Search for the cell housing the specified text and yield its [x, y] center coordinate. 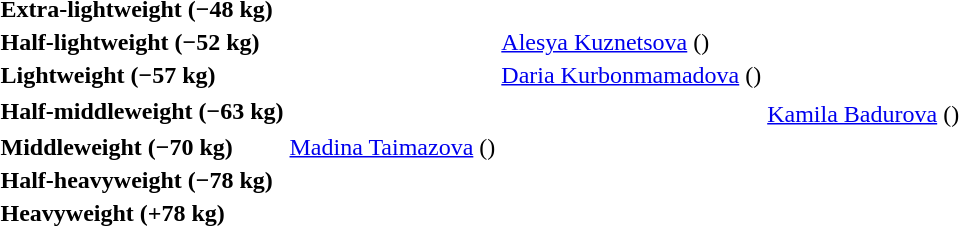
Daria Kurbonmamadova () [632, 75]
Alesya Kuznetsova () [632, 42]
Madina Taimazova () [392, 147]
